Pinpoint the cell where the given text exists, returning its [x, y] midpoint coordinate. 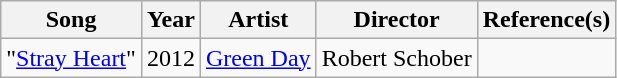
"Stray Heart" [72, 58]
2012 [170, 58]
Year [170, 20]
Green Day [258, 58]
Song [72, 20]
Artist [258, 20]
Reference(s) [546, 20]
Director [396, 20]
Robert Schober [396, 58]
